Detect which cell encompasses the target text, then output its [X, Y] center coordinate. 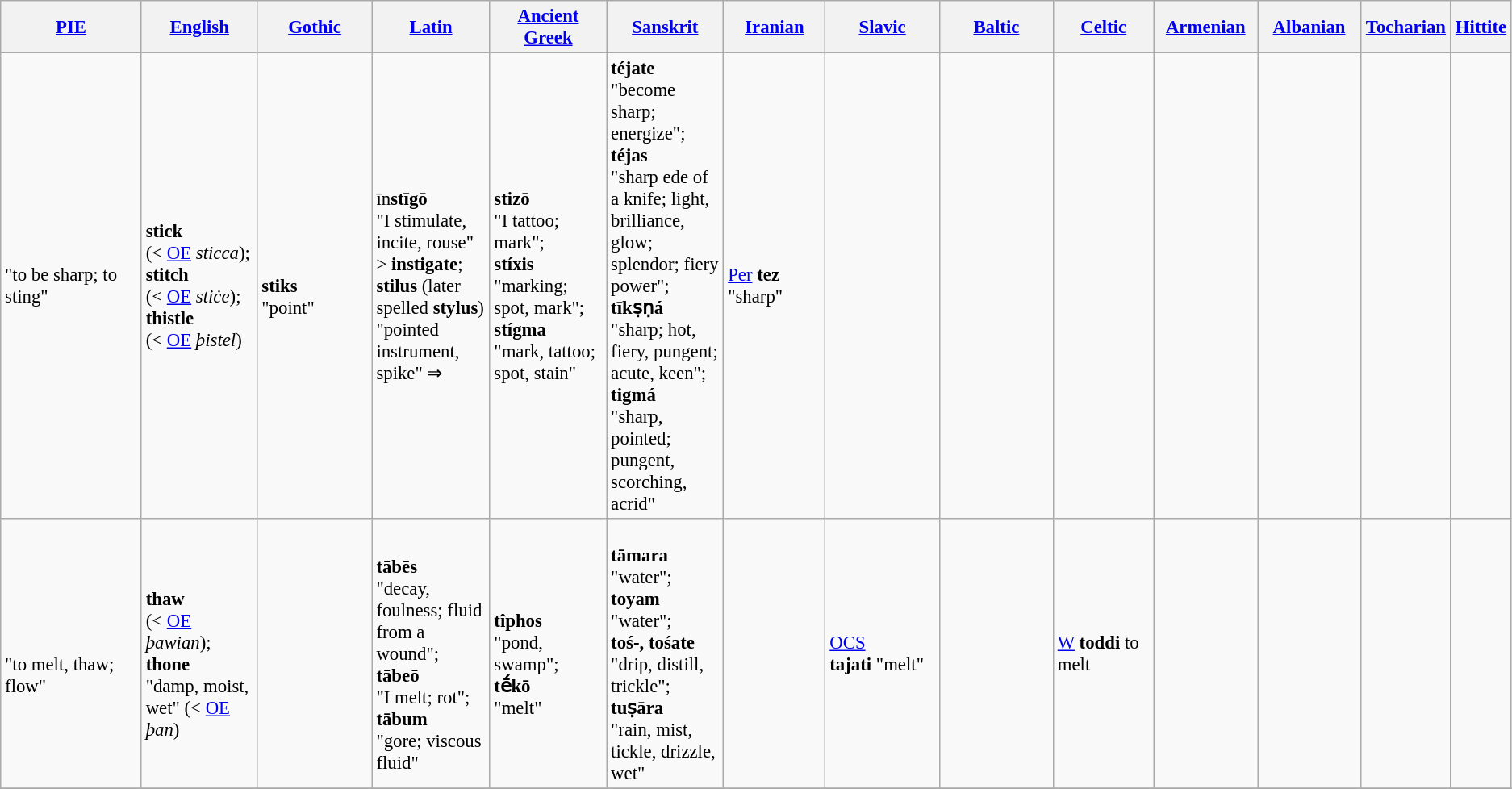
tābēs "decay, foulness; fluid from a wound"; tābeō "I melt; rot"; tābum "gore; viscous fluid" [431, 653]
Per tez "sharp" [775, 286]
W toddi to melt [1103, 653]
tîphos "pond, swamp"; tḗkō "melt" [549, 653]
PIE [71, 27]
Iranian [775, 27]
thaw (< OE þawian); thone "damp, moist, wet" (< OE þan) [199, 653]
English [199, 27]
tāmara "water"; toyam "water"; toś-, tośate "drip, distill, trickle"; tuṣāra "rain, mist, tickle, drizzle, wet" [665, 653]
Ancient Greek [549, 27]
Armenian [1205, 27]
Gothic [315, 27]
īnstīgō "I stimulate, incite, rouse" > instigate;stilus (later spelled stylus) "pointed instrument, spike" ⇒ [431, 286]
"to melt, thaw; flow" [71, 653]
Slavic [883, 27]
Albanian [1309, 27]
OCStajati "melt" [883, 653]
Sanskrit [665, 27]
Celtic [1103, 27]
stick (< OE sticca);stitch (< OE stiċe);thistle (< OE þistel) [199, 286]
Hittite [1481, 27]
stizō "I tattoo; mark";stíxis "marking; spot, mark";stígma "mark, tattoo; spot, stain" [549, 286]
stiks "point" [315, 286]
Baltic [996, 27]
"to be sharp; to sting" [71, 286]
Latin [431, 27]
Tocharian [1405, 27]
